Search for the cell housing the specified text and yield its (x, y) center coordinate. 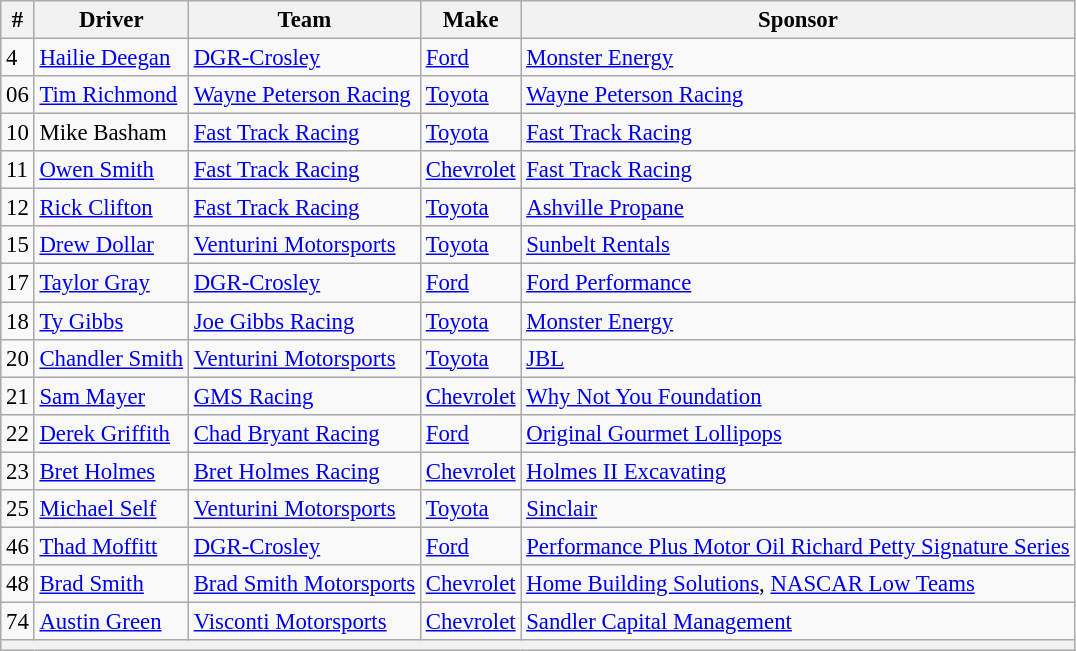
11 (18, 170)
22 (18, 433)
74 (18, 621)
10 (18, 133)
Visconti Motorsports (304, 621)
Taylor Gray (111, 283)
12 (18, 208)
GMS Racing (304, 396)
23 (18, 471)
15 (18, 245)
Brad Smith (111, 584)
Performance Plus Motor Oil Richard Petty Signature Series (798, 546)
48 (18, 584)
25 (18, 509)
18 (18, 321)
Drew Dollar (111, 245)
4 (18, 58)
Ford Performance (798, 283)
Tim Richmond (111, 95)
Chad Bryant Racing (304, 433)
Bret Holmes Racing (304, 471)
Original Gourmet Lollipops (798, 433)
Ty Gibbs (111, 321)
Why Not You Foundation (798, 396)
# (18, 20)
Hailie Deegan (111, 58)
Sinclair (798, 509)
Derek Griffith (111, 433)
Rick Clifton (111, 208)
Team (304, 20)
Michael Self (111, 509)
17 (18, 283)
Ashville Propane (798, 208)
Sponsor (798, 20)
Sam Mayer (111, 396)
Austin Green (111, 621)
46 (18, 546)
JBL (798, 358)
Home Building Solutions, NASCAR Low Teams (798, 584)
Brad Smith Motorsports (304, 584)
Owen Smith (111, 170)
Holmes II Excavating (798, 471)
Sandler Capital Management (798, 621)
Make (470, 20)
Joe Gibbs Racing (304, 321)
Bret Holmes (111, 471)
Sunbelt Rentals (798, 245)
Driver (111, 20)
20 (18, 358)
06 (18, 95)
21 (18, 396)
Mike Basham (111, 133)
Thad Moffitt (111, 546)
Chandler Smith (111, 358)
